For the text-containing cell, return its midpoint in (x, y) coordinate format. 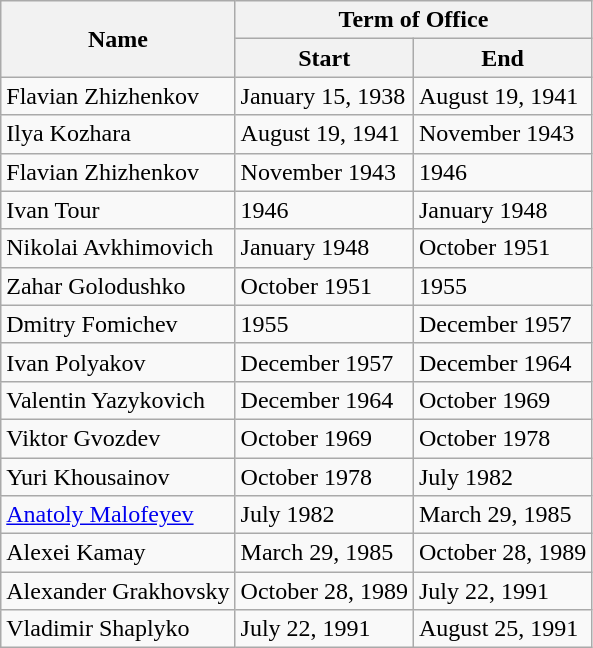
Nikolai Avkhimovich (118, 248)
Dmitry Fomichev (118, 324)
Ilya Kozhara (118, 134)
Zahar Golodushko (118, 286)
August 25, 1991 (502, 629)
Name (118, 39)
Yuri Khousainov (118, 477)
Vladimir Shaplyko (118, 629)
End (502, 58)
Term of Office (414, 20)
Ivan Polyakov (118, 362)
Alexei Kamay (118, 553)
Viktor Gvozdev (118, 438)
Start (324, 58)
Ivan Tour (118, 210)
Valentin Yazykovich (118, 400)
January 15, 1938 (324, 96)
Anatoly Malofeyev (118, 515)
Alexander Grakhovsky (118, 591)
